Return the (x, y) coordinate for the center point of the cell that contains the specified text.  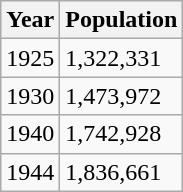
1,836,661 (122, 172)
1925 (30, 58)
1,322,331 (122, 58)
1930 (30, 96)
Year (30, 20)
1944 (30, 172)
Population (122, 20)
1940 (30, 134)
1,473,972 (122, 96)
1,742,928 (122, 134)
